Identify which cell holds the provided text, then report its (X, Y) central coordinate. 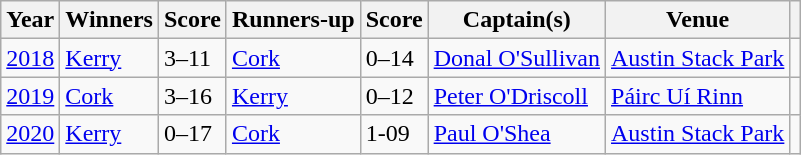
0–17 (192, 134)
0–14 (394, 58)
0–12 (394, 96)
Runners-up (293, 20)
2020 (30, 134)
2018 (30, 58)
Donal O'Sullivan (516, 58)
3–11 (192, 58)
2019 (30, 96)
1-09 (394, 134)
Venue (698, 20)
Peter O'Driscoll (516, 96)
Year (30, 20)
Captain(s) (516, 20)
Winners (110, 20)
Páirc Uí Rinn (698, 96)
Paul O'Shea (516, 134)
3–16 (192, 96)
